From the cell containing the given text, extract its center point as [x, y] coordinate. 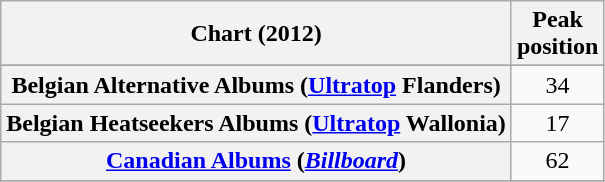
Peakposition [557, 34]
34 [557, 85]
Chart (2012) [256, 34]
Canadian Albums (Billboard) [256, 161]
17 [557, 123]
Belgian Alternative Albums (Ultratop Flanders) [256, 85]
62 [557, 161]
Belgian Heatseekers Albums (Ultratop Wallonia) [256, 123]
